Provide the (x, y) coordinate of the cell's center where the given text is located.  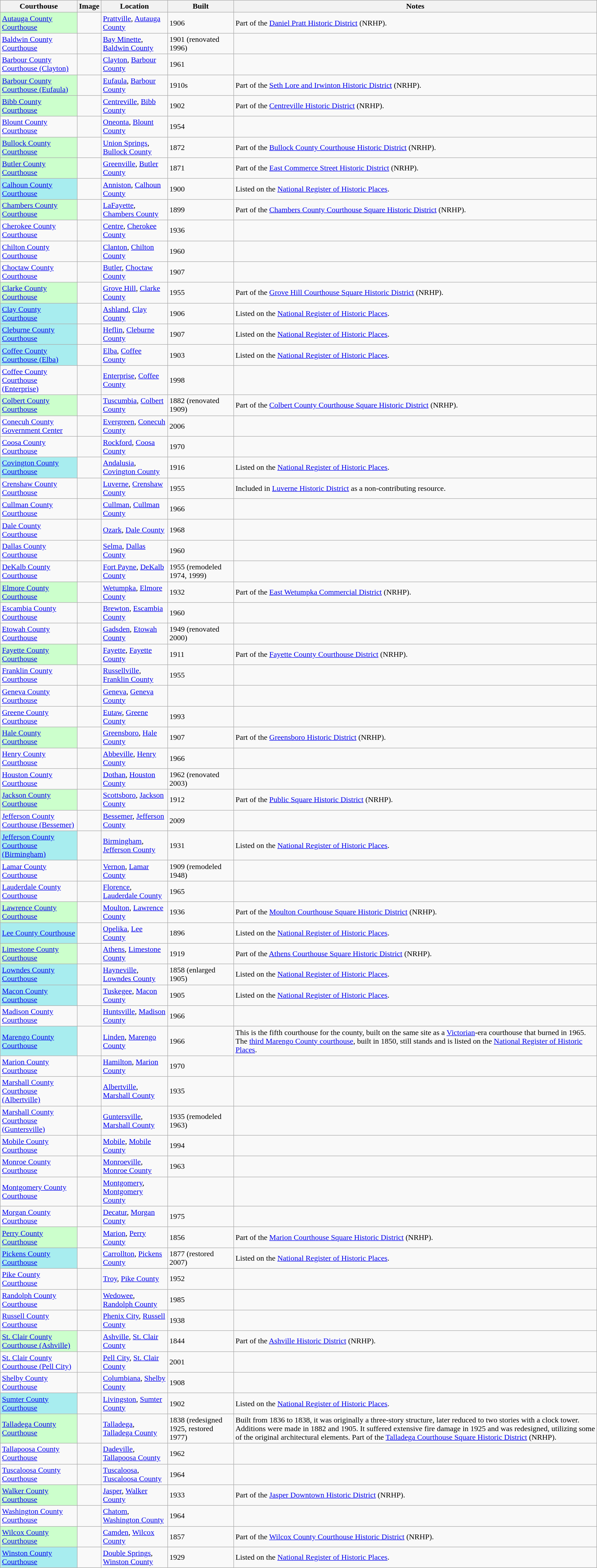
Bessemer, Jefferson County (134, 820)
1908 (201, 1383)
Scottsboro, Jackson County (134, 800)
Luverne, Crenshaw County (134, 488)
1935 (remodeled 1963) (201, 1121)
Monroeville, Monroe County (134, 1166)
1935 (201, 1091)
Part of the Grove Hill Courthouse Square Historic District (NRHP). (415, 293)
Marshall County Courthouse (Albertville) (39, 1091)
1871 (201, 168)
Madison County Courthouse (39, 1016)
Enterprise, Coffee County (134, 380)
1975 (201, 1217)
Evergreen, Conecuh County (134, 426)
Heflin, Cleburne County (134, 334)
Greene County Courthouse (39, 717)
1901 (renovated 1996) (201, 43)
Butler, Choctaw County (134, 272)
Notes (415, 6)
Part of the Athens Courthouse Square Historic District (NRHP). (415, 954)
Opelika, Lee County (134, 933)
Part of the Greensboro Historic District (NRHP). (415, 737)
1961 (201, 64)
Selma, Dallas County (134, 550)
Pike County Courthouse (39, 1279)
1932 (201, 592)
Greensboro, Hale County (134, 737)
Huntsville, Madison County (134, 1016)
Included in Luverne Historic District as a non-contributing resource. (415, 488)
Tuskegee, Macon County (134, 995)
Limestone County Courthouse (39, 954)
Built (201, 6)
1900 (201, 189)
Vernon, Lamar County (134, 871)
Part of the Ashville Historic District (NRHP). (415, 1341)
Jefferson County Courthouse (Bessemer) (39, 820)
2006 (201, 426)
2009 (201, 820)
Lee County Courthouse (39, 933)
Part of the Daniel Pratt Historic District (NRHP). (415, 23)
1858 (enlarged 1905) (201, 975)
DeKalb County Courthouse (39, 571)
Courthouse (39, 6)
Geneva County Courthouse (39, 696)
1882 (renovated 1909) (201, 405)
Hamilton, Marion County (134, 1066)
Marshall County Courthouse (Guntersville) (39, 1121)
Etowah County Courthouse (39, 634)
Prattville, Autauga County (134, 23)
Florence, Lauderdale County (134, 891)
Talladega, Talladega County (134, 1429)
Dallas County Courthouse (39, 550)
Clay County Courthouse (39, 313)
Lowndes County Courthouse (39, 975)
Choctaw County Courthouse (39, 272)
Part of the Marion Courthouse Square Historic District (NRHP). (415, 1237)
Part of the East Commerce Street Historic District (NRHP). (415, 168)
Mobile, Mobile County (134, 1146)
Montgomery County Courthouse (39, 1191)
1872 (201, 147)
1899 (201, 209)
Jasper, Walker County (134, 1495)
Wedowee, Randolph County (134, 1300)
1919 (201, 954)
1905 (201, 995)
Bibb County Courthouse (39, 106)
Mobile County Courthouse (39, 1146)
1856 (201, 1237)
Jackson County Courthouse (39, 800)
St. Clair County Courthouse (Pell City) (39, 1362)
Elmore County Courthouse (39, 592)
Part of the Public Square Historic District (NRHP). (415, 800)
Franklin County Courthouse (39, 675)
1938 (201, 1321)
Union Springs, Bullock County (134, 147)
Walker County Courthouse (39, 1495)
Dothan, Houston County (134, 779)
Winston County Courthouse (39, 1557)
1965 (201, 891)
Camden, Wilcox County (134, 1536)
1910s (201, 85)
Eutaw, Greene County (134, 717)
Barbour County Courthouse (Eufaula) (39, 85)
Part of the Seth Lore and Irwinton Historic District (NRHP). (415, 85)
Conecuh County Government Center (39, 426)
Blount County Courthouse (39, 126)
Part of the Chambers County Courthouse Square Historic District (NRHP). (415, 209)
Abbeville, Henry County (134, 758)
1896 (201, 933)
Fayette, Fayette County (134, 654)
Part of the Bullock County Courthouse Historic District (NRHP). (415, 147)
Grove Hill, Clarke County (134, 293)
Athens, Limestone County (134, 954)
Brewton, Escambia County (134, 613)
Henry County Courthouse (39, 758)
Centre, Cherokee County (134, 230)
Macon County Courthouse (39, 995)
Washington County Courthouse (39, 1516)
Marion County Courthouse (39, 1066)
Bay Minette, Baldwin County (134, 43)
Part of the Centreville Historic District (NRHP). (415, 106)
Autauga County Courthouse (39, 23)
Gadsden, Etowah County (134, 634)
Tuscumbia, Colbert County (134, 405)
Rockford, Coosa County (134, 447)
1911 (201, 654)
1963 (201, 1166)
Moulton, Lawrence County (134, 912)
Bullock County Courthouse (39, 147)
Troy, Pike County (134, 1279)
LaFayette, Chambers County (134, 209)
Colbert County Courthouse (39, 405)
Linden, Marengo County (134, 1041)
Hale County Courthouse (39, 737)
Marengo County Courthouse (39, 1041)
Part of the Fayette County Courthouse District (NRHP). (415, 654)
Butler County Courthouse (39, 168)
Coosa County Courthouse (39, 447)
1998 (201, 380)
Marion, Perry County (134, 1237)
1993 (201, 717)
Hayneville, Lowndes County (134, 975)
1916 (201, 467)
Russellville, Franklin County (134, 675)
Tuscaloosa County Courthouse (39, 1474)
Cleburne County Courthouse (39, 334)
Baldwin County Courthouse (39, 43)
Morgan County Courthouse (39, 1217)
1931 (201, 845)
Location (134, 6)
Livingston, Sumter County (134, 1404)
Elba, Coffee County (134, 355)
1985 (201, 1300)
Anniston, Calhoun County (134, 189)
Double Springs, Winston County (134, 1557)
Ashland, Clay County (134, 313)
Montgomery, Montgomery County (134, 1191)
Ashville, St. Clair County (134, 1341)
Centreville, Bibb County (134, 106)
1994 (201, 1146)
Escambia County Courthouse (39, 613)
Crenshaw County Courthouse (39, 488)
Birmingham, Jefferson County (134, 845)
Columbiana, Shelby County (134, 1383)
Randolph County Courthouse (39, 1300)
1844 (201, 1341)
1838 (redesigned 1925, restored 1977) (201, 1429)
Chatom, Washington County (134, 1516)
Greenville, Butler County (134, 168)
St. Clair County Courthouse (Ashville) (39, 1341)
Andalusia, Covington County (134, 467)
Pell City, St. Clair County (134, 1362)
Eufaula, Barbour County (134, 85)
Clanton, Chilton County (134, 251)
Clarke County Courthouse (39, 293)
Phenix City, Russell County (134, 1321)
Decatur, Morgan County (134, 1217)
Wilcox County Courthouse (39, 1536)
Houston County Courthouse (39, 779)
Geneva, Geneva County (134, 696)
1949 (renovated 2000) (201, 634)
1909 (remodeled 1948) (201, 871)
Chambers County Courthouse (39, 209)
Lauderdale County Courthouse (39, 891)
1929 (201, 1557)
Chilton County Courthouse (39, 251)
Coffee County Courthouse (Elba) (39, 355)
1912 (201, 800)
1968 (201, 530)
Part of the Jasper Downtown Historic District (NRHP). (415, 1495)
Tallapoosa County Courthouse (39, 1453)
Barbour County Courthouse (Clayton) (39, 64)
1962 (201, 1453)
Part of the Wilcox County Courthouse Historic District (NRHP). (415, 1536)
Lawrence County Courthouse (39, 912)
Clayton, Barbour County (134, 64)
Albertville, Marshall County (134, 1091)
Dale County Courthouse (39, 530)
Part of the Moulton Courthouse Square Historic District (NRHP). (415, 912)
Monroe County Courthouse (39, 1166)
Pickens County Courthouse (39, 1258)
Cullman, Cullman County (134, 509)
Russell County Courthouse (39, 1321)
Tuscaloosa, Tuscaloosa County (134, 1474)
Dadeville, Tallapoosa County (134, 1453)
Calhoun County Courthouse (39, 189)
Sumter County Courthouse (39, 1404)
1877 (restored 2007) (201, 1258)
Perry County Courthouse (39, 1237)
1954 (201, 126)
Shelby County Courthouse (39, 1383)
Fayette County Courthouse (39, 654)
1857 (201, 1536)
Ozark, Dale County (134, 530)
Image (89, 6)
Guntersville, Marshall County (134, 1121)
Jefferson County Courthouse (Birmingham) (39, 845)
Wetumpka, Elmore County (134, 592)
1952 (201, 1279)
Talladega County Courthouse (39, 1429)
Carrollton, Pickens County (134, 1258)
1903 (201, 355)
Part of the East Wetumpka Commercial District (NRHP). (415, 592)
1933 (201, 1495)
Lamar County Courthouse (39, 871)
Cullman County Courthouse (39, 509)
Part of the Colbert County Courthouse Square Historic District (NRHP). (415, 405)
2001 (201, 1362)
Coffee County Courthouse (Enterprise) (39, 380)
Oneonta, Blount County (134, 126)
Cherokee County Courthouse (39, 230)
Fort Payne, DeKalb County (134, 571)
Covington County Courthouse (39, 467)
1962 (renovated 2003) (201, 779)
1955 (remodeled 1974, 1999) (201, 571)
